Detect which cell encompasses the target text, then output its [X, Y] center coordinate. 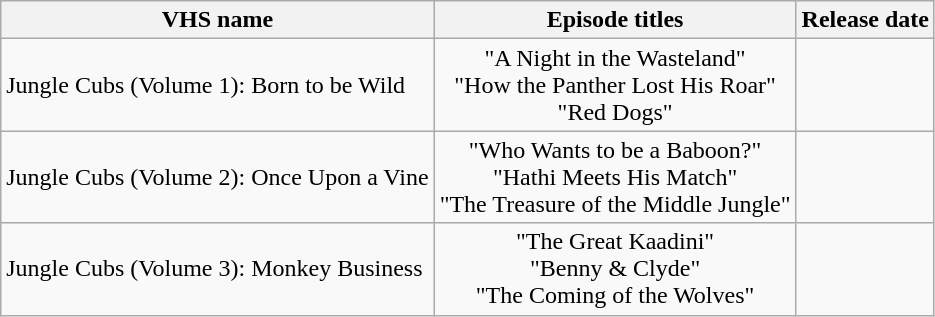
VHS name [218, 20]
"The Great Kaadini""Benny & Clyde""The Coming of the Wolves" [615, 269]
Release date [865, 20]
"A Night in the Wasteland""How the Panther Lost His Roar""Red Dogs" [615, 85]
Jungle Cubs (Volume 1): Born to be Wild [218, 85]
Jungle Cubs (Volume 3): Monkey Business [218, 269]
"Who Wants to be a Baboon?""Hathi Meets His Match""The Treasure of the Middle Jungle" [615, 177]
Jungle Cubs (Volume 2): Once Upon a Vine [218, 177]
Episode titles [615, 20]
